From the cell containing the given text, extract its center point as (x, y) coordinate. 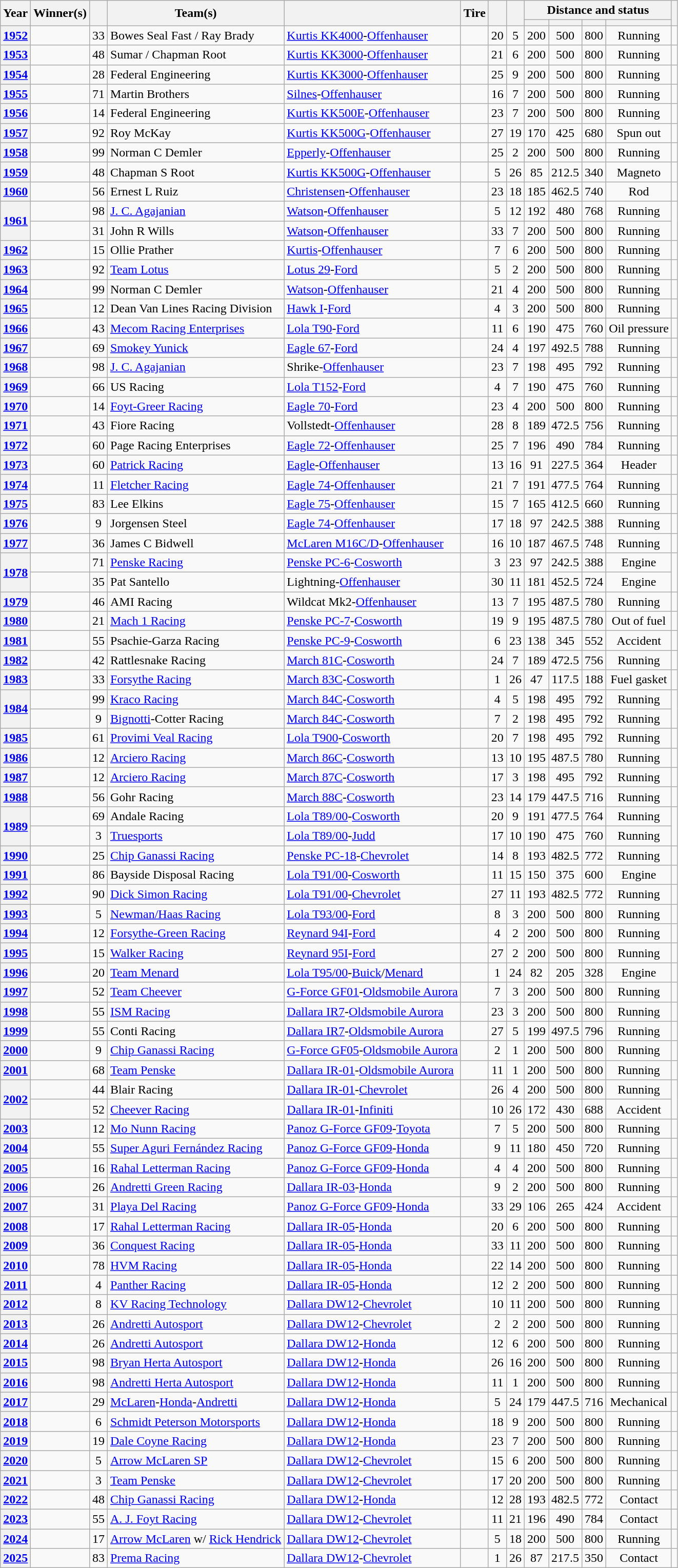
Forsythe-Green Racing (196, 934)
Kurtis-Offenhauser (372, 250)
Lola T89/00-Judd (372, 836)
2003 (15, 1128)
A. J. Foyt Racing (196, 1519)
680 (594, 133)
Hawk I-Ford (372, 309)
Mecom Racing Enterprises (196, 328)
412.5 (565, 504)
Dean Van Lines Racing Division (196, 309)
Eagle-Offenhauser (372, 465)
Mach 1 Racing (196, 621)
78 (98, 1265)
345 (565, 641)
1966 (15, 328)
328 (594, 972)
Jorgensen Steel (196, 523)
552 (594, 641)
86 (98, 875)
180 (536, 1148)
HVM Racing (196, 1265)
Eagle 72-Offenhauser (372, 445)
Mo Nunn Racing (196, 1128)
Gohr Racing (196, 797)
Vollstedt-Offenhauser (372, 426)
2007 (15, 1207)
748 (594, 543)
Andretti Herta Autosport (196, 1382)
Bayside Disposal Racing (196, 875)
Psachie-Garza Racing (196, 641)
Winner(s) (61, 13)
205 (565, 972)
66 (98, 387)
Cheever Racing (196, 1109)
Team Menard (196, 972)
1965 (15, 309)
1999 (15, 1031)
Team Lotus (196, 270)
Lola T152-Ford (372, 387)
Lola T900-Cosworth (372, 738)
Playa Del Racing (196, 1207)
117.5 (565, 680)
1970 (15, 406)
Eagle 67-Ford (372, 348)
Distance and status (598, 10)
Pat Santello (196, 582)
McLaren-Honda-Andretti (196, 1402)
John R Wills (196, 230)
2016 (15, 1382)
82 (536, 972)
Shrike-Offenhauser (372, 367)
Lotus 29-Ford (372, 270)
87 (536, 1558)
430 (565, 1109)
2021 (15, 1480)
Rod (639, 191)
Prema Racing (196, 1558)
480 (565, 211)
Lola T89/00-Cosworth (372, 816)
1994 (15, 934)
Fuel gasket (639, 680)
1967 (15, 348)
Dallara IR-01-Infiniti (372, 1109)
2011 (15, 1285)
1988 (15, 797)
467.5 (565, 543)
2022 (15, 1500)
Magneto (639, 172)
Walker Racing (196, 953)
1976 (15, 523)
Ollie Prather (196, 250)
364 (594, 465)
Spun out (639, 133)
Provimi Veal Racing (196, 738)
2020 (15, 1460)
1969 (15, 387)
22 (497, 1265)
Kurtis KK4000-Offenhauser (372, 35)
170 (536, 133)
Panoz G-Force GF09-Toyota (372, 1128)
138 (536, 641)
Conti Racing (196, 1031)
2008 (15, 1226)
1958 (15, 152)
March 86C-Cosworth (372, 758)
61 (98, 738)
1997 (15, 992)
2001 (15, 1070)
425 (565, 133)
1954 (15, 74)
452.5 (565, 582)
350 (594, 1558)
Foyt-Greer Racing (196, 406)
768 (594, 211)
788 (594, 348)
Lola T93/00-Ford (372, 914)
Lola T91/00-Cosworth (372, 875)
Chapman S Root (196, 172)
217.5 (565, 1558)
Roy McKay (196, 133)
1998 (15, 1011)
1974 (15, 484)
2018 (15, 1421)
1993 (15, 914)
Forsythe Racing (196, 680)
Christensen-Offenhauser (372, 191)
1975 (15, 504)
Smokey Yunick (196, 348)
Team Cheever (196, 992)
1990 (15, 855)
Eagle 75-Offenhauser (372, 504)
Penske PC-7-Cosworth (372, 621)
1973 (15, 465)
Dallara IR-01-Chevrolet (372, 1089)
Fletcher Racing (196, 484)
1983 (15, 680)
Arrow McLaren w/ Rick Hendrick (196, 1539)
March 81C-Cosworth (372, 660)
1963 (15, 270)
Bowes Seal Fast / Ray Brady (196, 35)
660 (594, 504)
1992 (15, 895)
2006 (15, 1187)
181 (536, 582)
47 (536, 680)
Year (15, 13)
1959 (15, 172)
497.5 (565, 1031)
1953 (15, 55)
March 87C-Cosworth (372, 777)
199 (536, 1031)
Header (639, 465)
Ernest L Ruiz (196, 191)
106 (536, 1207)
2000 (15, 1050)
187 (536, 543)
35 (98, 582)
AMI Racing (196, 602)
1957 (15, 133)
Blair Racing (196, 1089)
Penske PC-6-Cosworth (372, 563)
90 (98, 895)
Dick Simon Racing (196, 895)
2012 (15, 1304)
Andretti Green Racing (196, 1187)
2015 (15, 1363)
Dallara IR-01-Oldsmobile Aurora (372, 1070)
46 (98, 602)
Bryan Herta Autosport (196, 1363)
Wildcat Mk2-Offenhauser (372, 602)
1987 (15, 777)
Sumar / Chapman Root (196, 55)
Reynard 94I-Ford (372, 934)
Rattlesnake Racing (196, 660)
172 (536, 1109)
Lola T95/00-Buick/Menard (372, 972)
Panther Racing (196, 1285)
1981 (15, 641)
340 (594, 172)
Penske PC-18-Chevrolet (372, 855)
Dallara IR-03-Honda (372, 1187)
450 (565, 1148)
265 (565, 1207)
Arrow McLaren SP (196, 1460)
1955 (15, 94)
165 (536, 504)
Mechanical (639, 1402)
Lee Elkins (196, 504)
Patrick Racing (196, 465)
796 (594, 1031)
197 (536, 348)
Fiore Racing (196, 426)
720 (594, 1148)
1986 (15, 758)
150 (536, 875)
Andale Racing (196, 816)
1991 (15, 875)
Reynard 95I-Ford (372, 953)
2025 (15, 1558)
688 (594, 1109)
US Racing (196, 387)
1995 (15, 953)
188 (594, 680)
Martin Brothers (196, 94)
1989 (15, 826)
1961 (15, 221)
44 (98, 1089)
Team(s) (196, 13)
ISM Racing (196, 1011)
Truesports (196, 836)
1964 (15, 289)
Bignotti-Cotter Racing (196, 719)
1979 (15, 602)
462.5 (565, 191)
1980 (15, 621)
2014 (15, 1343)
1982 (15, 660)
Lola T90-Ford (372, 328)
March 88C-Cosworth (372, 797)
2009 (15, 1246)
Kurtis KK500E-Offenhauser (372, 113)
375 (565, 875)
740 (594, 191)
KV Racing Technology (196, 1304)
1984 (15, 709)
G-Force GF01-Oldsmobile Aurora (372, 992)
227.5 (565, 465)
Schmidt Peterson Motorsports (196, 1421)
2013 (15, 1324)
1977 (15, 543)
Page Racing Enterprises (196, 445)
30 (497, 582)
600 (594, 875)
Epperly-Offenhauser (372, 152)
McLaren M16C/D-Offenhauser (372, 543)
Lola T91/00-Chevrolet (372, 895)
1968 (15, 367)
85 (536, 172)
Newman/Haas Racing (196, 914)
Oil pressure (639, 328)
Penske Racing (196, 563)
2004 (15, 1148)
2017 (15, 1402)
1962 (15, 250)
2023 (15, 1519)
2002 (15, 1099)
68 (98, 1070)
1952 (15, 35)
2010 (15, 1265)
192 (536, 211)
G-Force GF05-Oldsmobile Aurora (372, 1050)
Dale Coyne Racing (196, 1441)
1956 (15, 113)
42 (98, 660)
Lightning-Offenhauser (372, 582)
1971 (15, 426)
Eagle 70-Ford (372, 406)
Super Aguri Fernández Racing (196, 1148)
Penske PC-9-Cosworth (372, 641)
1996 (15, 972)
2019 (15, 1441)
March 83C-Cosworth (372, 680)
424 (594, 1207)
Kraco Racing (196, 699)
1985 (15, 738)
Conquest Racing (196, 1246)
1972 (15, 445)
492.5 (565, 348)
Out of fuel (639, 621)
2024 (15, 1539)
2005 (15, 1168)
Tire (474, 13)
724 (594, 582)
185 (536, 191)
212.5 (565, 172)
1960 (15, 191)
Silnes-Offenhauser (372, 94)
James C Bidwell (196, 543)
91 (536, 465)
1978 (15, 572)
